Capture the cell that displays the provided text and extract its (x, y) central coordinate. 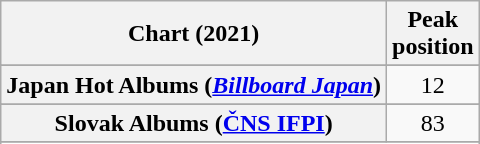
Slovak Albums (ČNS IFPI) (194, 123)
Chart (2021) (194, 34)
12 (433, 85)
Japan Hot Albums (Billboard Japan) (194, 85)
Peakposition (433, 34)
83 (433, 123)
